Return the [X, Y] coordinate for the center point of the cell that contains the specified text.  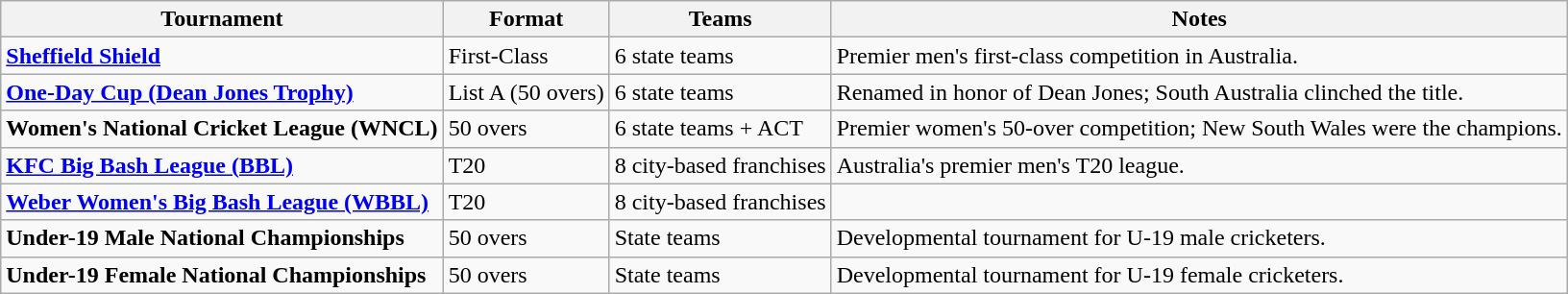
Format [527, 19]
Premier women's 50-over competition; New South Wales were the champions. [1199, 129]
6 state teams + ACT [721, 129]
Under-19 Male National Championships [222, 238]
Australia's premier men's T20 league. [1199, 165]
Renamed in honor of Dean Jones; South Australia clinched the title. [1199, 92]
Notes [1199, 19]
Premier men's first-class competition in Australia. [1199, 56]
Teams [721, 19]
Developmental tournament for U-19 male cricketers. [1199, 238]
List A (50 overs) [527, 92]
Tournament [222, 19]
KFC Big Bash League (BBL) [222, 165]
One-Day Cup (Dean Jones Trophy) [222, 92]
Developmental tournament for U-19 female cricketers. [1199, 275]
Weber Women's Big Bash League (WBBL) [222, 202]
Sheffield Shield [222, 56]
Under-19 Female National Championships [222, 275]
First-Class [527, 56]
Women's National Cricket League (WNCL) [222, 129]
